Scan for the cell matching the given text and deliver its (X, Y) coordinate at center. 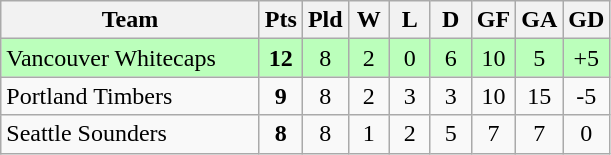
Seattle Sounders (130, 134)
-5 (586, 96)
D (450, 20)
Pld (325, 20)
Team (130, 20)
9 (280, 96)
+5 (586, 58)
Vancouver Whitecaps (130, 58)
Pts (280, 20)
W (368, 20)
1 (368, 134)
Portland Timbers (130, 96)
GF (493, 20)
15 (540, 96)
6 (450, 58)
GA (540, 20)
L (410, 20)
GD (586, 20)
12 (280, 58)
